Capture the cell that displays the provided text and extract its [X, Y] central coordinate. 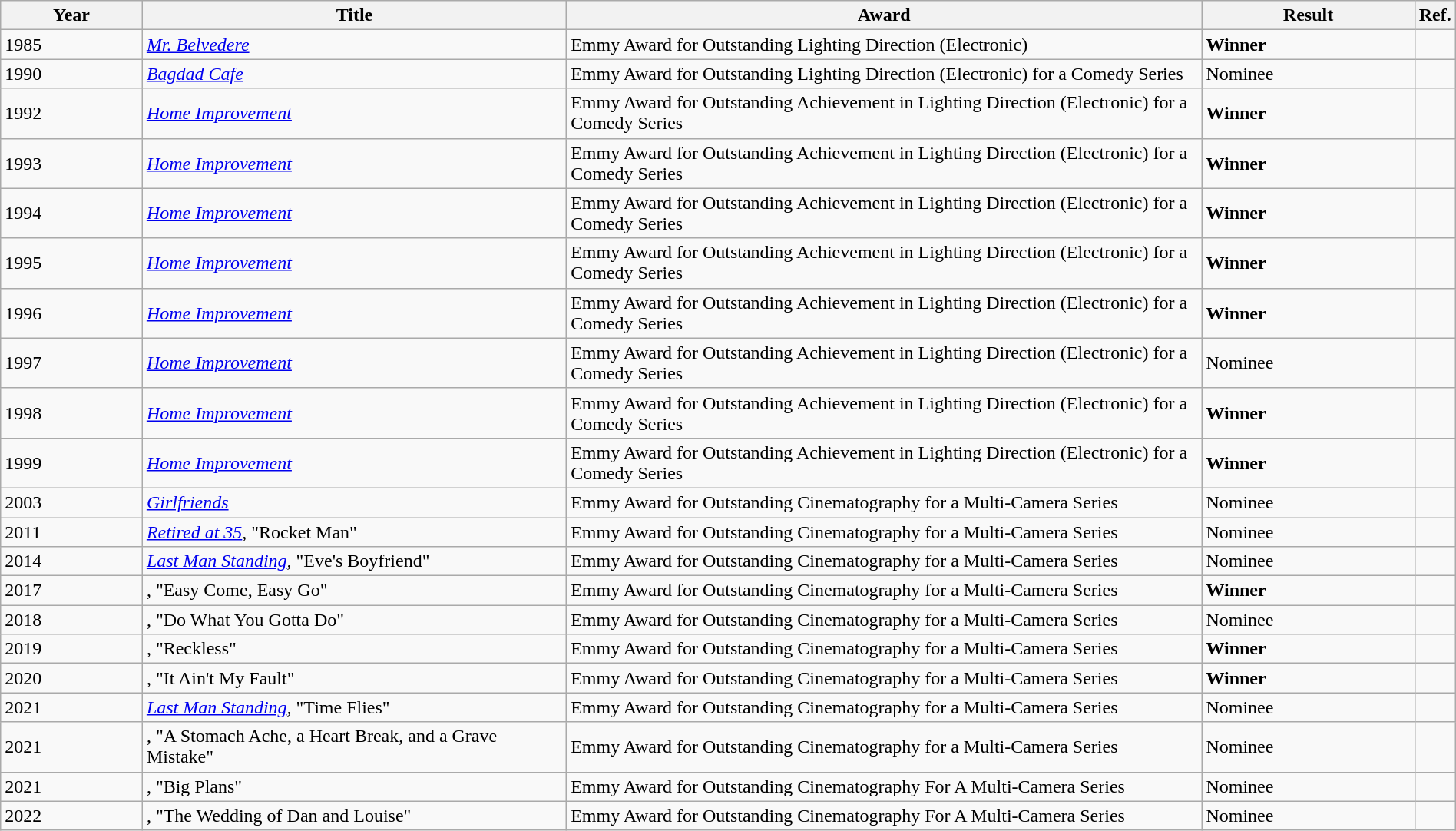
Title [354, 15]
Last Man Standing, "Eve's Boyfriend" [354, 561]
1994 [72, 214]
, "A Stomach Ache, a Heart Break, and a Grave Mistake" [354, 747]
Result [1309, 15]
1995 [72, 263]
2003 [72, 502]
, "Easy Come, Easy Go" [354, 591]
, "The Wedding of Dan and Louise" [354, 816]
1985 [72, 45]
1992 [72, 114]
, "It Ain't My Fault" [354, 678]
Last Man Standing, "Time Flies" [354, 707]
, "Reckless" [354, 649]
Emmy Award for Outstanding Lighting Direction (Electronic) for a Comedy Series [885, 74]
, "Do What You Gotta Do" [354, 620]
Bagdad Cafe [354, 74]
1993 [72, 163]
Award [885, 15]
Emmy Award for Outstanding Lighting Direction (Electronic) [885, 45]
1998 [72, 413]
1990 [72, 74]
2014 [72, 561]
, "Big Plans" [354, 786]
Mr. Belvedere [354, 45]
2022 [72, 816]
Year [72, 15]
1996 [72, 313]
Girlfriends [354, 502]
Retired at 35, "Rocket Man" [354, 532]
2020 [72, 678]
1999 [72, 462]
2019 [72, 649]
Ref. [1434, 15]
2017 [72, 591]
2018 [72, 620]
1997 [72, 363]
2011 [72, 532]
